Return the (x, y) coordinate for the center point of the cell that contains the specified text.  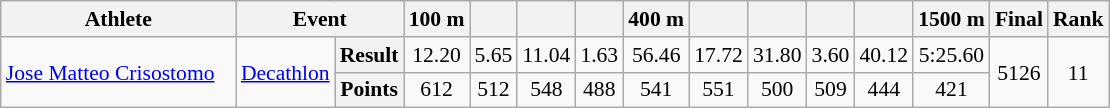
11 (1078, 72)
5:25.60 (952, 55)
548 (546, 90)
17.72 (718, 55)
488 (599, 90)
3.60 (831, 55)
551 (718, 90)
444 (884, 90)
12.20 (437, 55)
512 (494, 90)
500 (778, 90)
400 m (656, 19)
Jose Matteo Crisostomo (118, 72)
1.63 (599, 55)
Points (370, 90)
Final (1019, 19)
31.80 (778, 55)
541 (656, 90)
Result (370, 55)
5.65 (494, 55)
Event (320, 19)
612 (437, 90)
509 (831, 90)
1500 m (952, 19)
Athlete (118, 19)
40.12 (884, 55)
421 (952, 90)
Rank (1078, 19)
100 m (437, 19)
Decathlon (286, 72)
11.04 (546, 55)
5126 (1019, 72)
56.46 (656, 55)
